From the cell containing the given text, extract its center point as (x, y) coordinate. 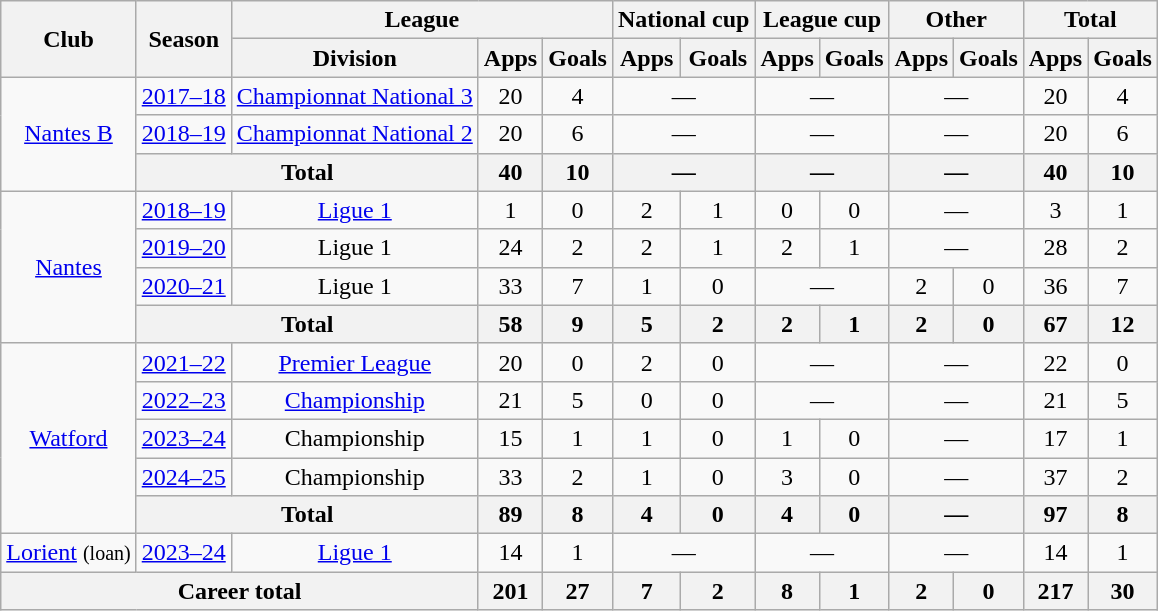
League cup (822, 20)
17 (1055, 438)
22 (1055, 362)
Nantes (68, 267)
15 (510, 438)
Championnat National 3 (354, 96)
2022–23 (184, 400)
67 (1055, 324)
27 (578, 591)
Premier League (354, 362)
2017–18 (184, 96)
Other (956, 20)
Lorient (loan) (68, 553)
201 (510, 591)
Career total (240, 591)
2021–22 (184, 362)
Season (184, 39)
2019–20 (184, 248)
89 (510, 515)
Watford (68, 438)
97 (1055, 515)
Club (68, 39)
30 (1123, 591)
12 (1123, 324)
36 (1055, 286)
37 (1055, 477)
Championnat National 2 (354, 134)
Division (354, 58)
9 (578, 324)
Nantes B (68, 134)
2020–21 (184, 286)
2024–25 (184, 477)
24 (510, 248)
National cup (683, 20)
217 (1055, 591)
58 (510, 324)
League (422, 20)
28 (1055, 248)
